Extract the (x, y) coordinate from the center of the cell holding the provided text.  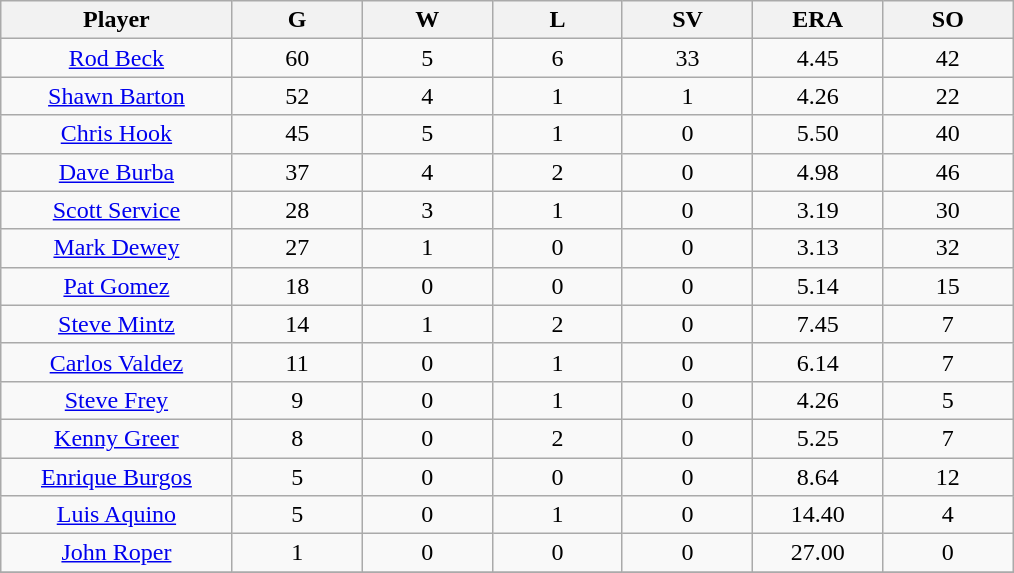
6.14 (818, 362)
22 (948, 96)
18 (297, 286)
Shawn Barton (116, 96)
SO (948, 20)
6 (557, 58)
Steve Frey (116, 400)
Mark Dewey (116, 248)
W (427, 20)
60 (297, 58)
3.13 (818, 248)
5.14 (818, 286)
G (297, 20)
28 (297, 210)
27 (297, 248)
27.00 (818, 553)
14 (297, 324)
4.98 (818, 172)
5.25 (818, 438)
L (557, 20)
45 (297, 134)
4.45 (818, 58)
Chris Hook (116, 134)
8 (297, 438)
Carlos Valdez (116, 362)
5.50 (818, 134)
3.19 (818, 210)
Steve Mintz (116, 324)
3 (427, 210)
Player (116, 20)
Dave Burba (116, 172)
Scott Service (116, 210)
7.45 (818, 324)
32 (948, 248)
14.40 (818, 515)
Pat Gomez (116, 286)
Kenny Greer (116, 438)
ERA (818, 20)
40 (948, 134)
Luis Aquino (116, 515)
SV (687, 20)
11 (297, 362)
12 (948, 477)
52 (297, 96)
9 (297, 400)
42 (948, 58)
46 (948, 172)
15 (948, 286)
37 (297, 172)
33 (687, 58)
John Roper (116, 553)
30 (948, 210)
8.64 (818, 477)
Rod Beck (116, 58)
Enrique Burgos (116, 477)
